Locate the cell with the specified text and output its (X, Y) center coordinate. 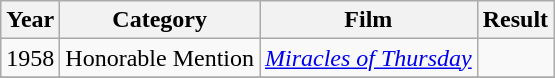
Honorable Mention (160, 58)
Miracles of Thursday (369, 58)
Year (30, 20)
Category (160, 20)
Result (515, 20)
Film (369, 20)
1958 (30, 58)
